Return (x, y) of the center of cell containing provided text 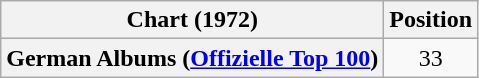
German Albums (Offizielle Top 100) (192, 58)
33 (431, 58)
Position (431, 20)
Chart (1972) (192, 20)
